Identify which cell holds the provided text, then report its [X, Y] central coordinate. 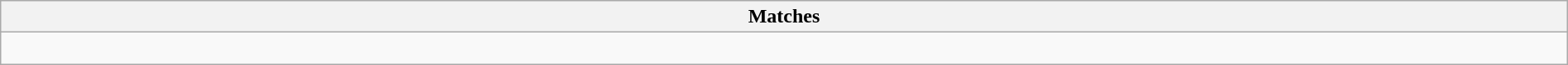
Matches [784, 17]
